Locate the cell with the specified text and output its (X, Y) center coordinate. 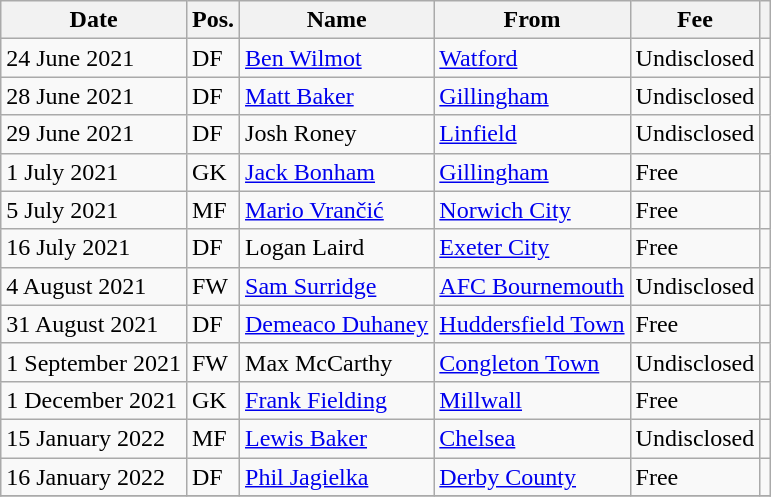
Norwich City (532, 210)
1 July 2021 (94, 172)
5 July 2021 (94, 210)
Josh Roney (337, 134)
Fee (695, 20)
Huddersfield Town (532, 324)
16 January 2022 (94, 477)
Demeaco Duhaney (337, 324)
Ben Wilmot (337, 58)
1 September 2021 (94, 362)
Date (94, 20)
Max McCarthy (337, 362)
AFC Bournemouth (532, 286)
Pos. (212, 20)
1 December 2021 (94, 400)
Watford (532, 58)
29 June 2021 (94, 134)
Millwall (532, 400)
28 June 2021 (94, 96)
24 June 2021 (94, 58)
4 August 2021 (94, 286)
Derby County (532, 477)
Phil Jagielka (337, 477)
Lewis Baker (337, 438)
Name (337, 20)
Congleton Town (532, 362)
Mario Vrančić (337, 210)
Matt Baker (337, 96)
15 January 2022 (94, 438)
Sam Surridge (337, 286)
16 July 2021 (94, 248)
Frank Fielding (337, 400)
31 August 2021 (94, 324)
Chelsea (532, 438)
Jack Bonham (337, 172)
From (532, 20)
Exeter City (532, 248)
Linfield (532, 134)
Logan Laird (337, 248)
